Scan for the cell matching the given text and deliver its [X, Y] coordinate at center. 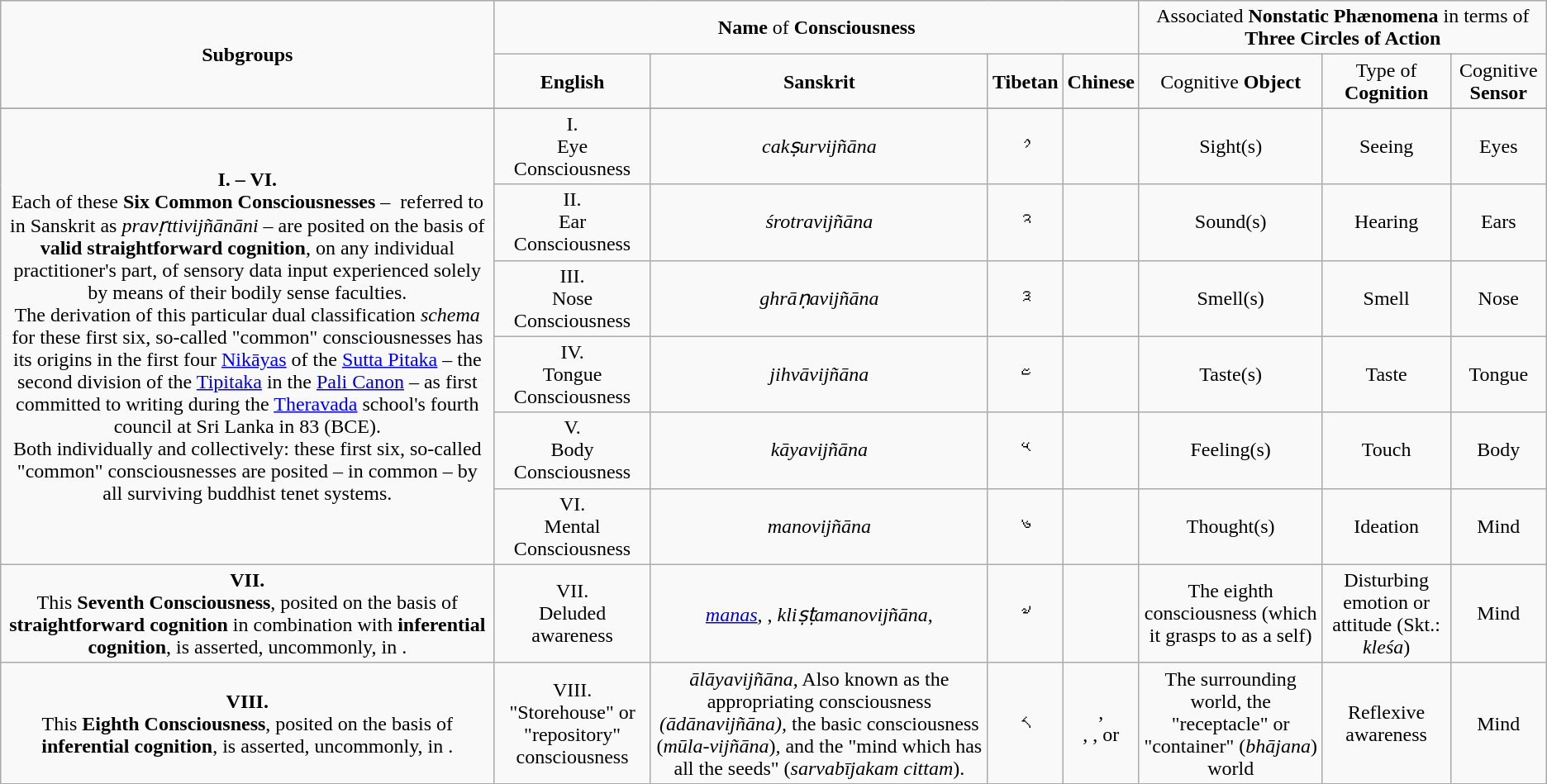
Subgroups [248, 55]
cakṣurvijñāna [819, 146]
VIII."Storehouse" or "repository" consciousness [572, 723]
VII.Deluded awareness [572, 613]
༦ [1025, 526]
ghrāṇavijñāna [819, 298]
Tibetan [1025, 81]
Name of Consciousness [816, 28]
Cognitive Object [1230, 81]
The eighth consciousness (which it grasps to as a self) [1230, 613]
Taste [1387, 374]
Chinese [1101, 81]
,, , or [1101, 723]
Type of Cognition [1387, 81]
manovijñāna [819, 526]
༣ [1025, 298]
manas, , kliṣṭamanovijñāna, [819, 613]
Nose [1498, 298]
Feeling(s) [1230, 450]
Taste(s) [1230, 374]
VI.Mental Consciousness [572, 526]
III.Nose Consciousness [572, 298]
༥ [1025, 450]
༢ [1025, 222]
༨ [1025, 723]
Ideation [1387, 526]
Thought(s) [1230, 526]
Sight(s) [1230, 146]
Seeing [1387, 146]
Cognitive Sensor [1498, 81]
kāyavijñāna [819, 450]
The surrounding world, the "receptacle" or "container" (bhājana) world [1230, 723]
Body [1498, 450]
VIII.This Eighth Consciousness, posited on the basis of inferential cognition, is asserted, uncommonly, in . [248, 723]
Ears [1498, 222]
Sanskrit [819, 81]
༡ [1025, 146]
Associated Nonstatic Phænomena in terms of Three Circles of Action [1342, 28]
༧ [1025, 613]
jihvāvijñāna [819, 374]
Tongue [1498, 374]
Reflexive awareness [1387, 723]
śrotravijñāna [819, 222]
Touch [1387, 450]
Eyes [1498, 146]
Smell [1387, 298]
V.Body Consciousness [572, 450]
Disturbing emotion or attitude (Skt.: kleśa) [1387, 613]
Smell(s) [1230, 298]
Hearing [1387, 222]
Sound(s) [1230, 222]
I.Eye Consciousness [572, 146]
༤ [1025, 374]
II.Ear Consciousness [572, 222]
IV.Tongue Consciousness [572, 374]
English [572, 81]
